Extract the [X, Y] coordinate from the center of the cell holding the provided text.  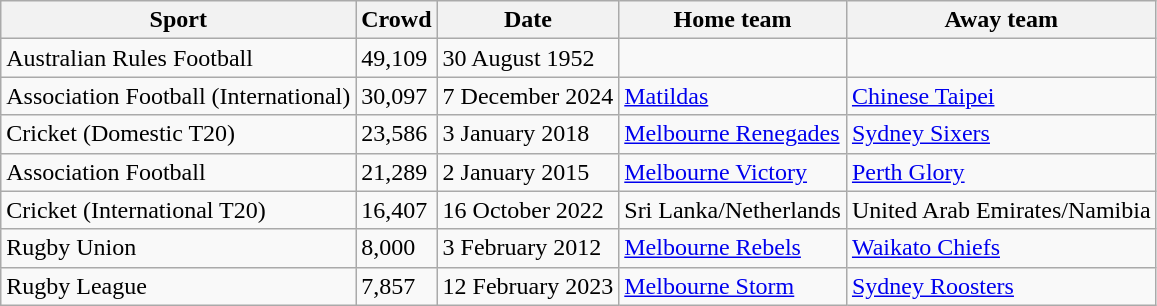
21,289 [396, 172]
30,097 [396, 96]
Home team [733, 20]
Melbourne Storm [733, 286]
16,407 [396, 210]
Waikato Chiefs [1001, 248]
Perth Glory [1001, 172]
Association Football (International) [178, 96]
Sport [178, 20]
Australian Rules Football [178, 58]
30 August 1952 [528, 58]
Sri Lanka/Netherlands [733, 210]
7 December 2024 [528, 96]
Association Football [178, 172]
23,586 [396, 134]
Crowd [396, 20]
2 January 2015 [528, 172]
49,109 [396, 58]
Melbourne Rebels [733, 248]
Away team [1001, 20]
United Arab Emirates/Namibia [1001, 210]
Sydney Roosters [1001, 286]
Melbourne Renegades [733, 134]
Cricket (Domestic T20) [178, 134]
3 January 2018 [528, 134]
7,857 [396, 286]
16 October 2022 [528, 210]
Date [528, 20]
Matildas [733, 96]
3 February 2012 [528, 248]
Melbourne Victory [733, 172]
12 February 2023 [528, 286]
8,000 [396, 248]
Sydney Sixers [1001, 134]
Cricket (International T20) [178, 210]
Rugby League [178, 286]
Rugby Union [178, 248]
Chinese Taipei [1001, 96]
